Identify which cell holds the provided text, then report its [x, y] central coordinate. 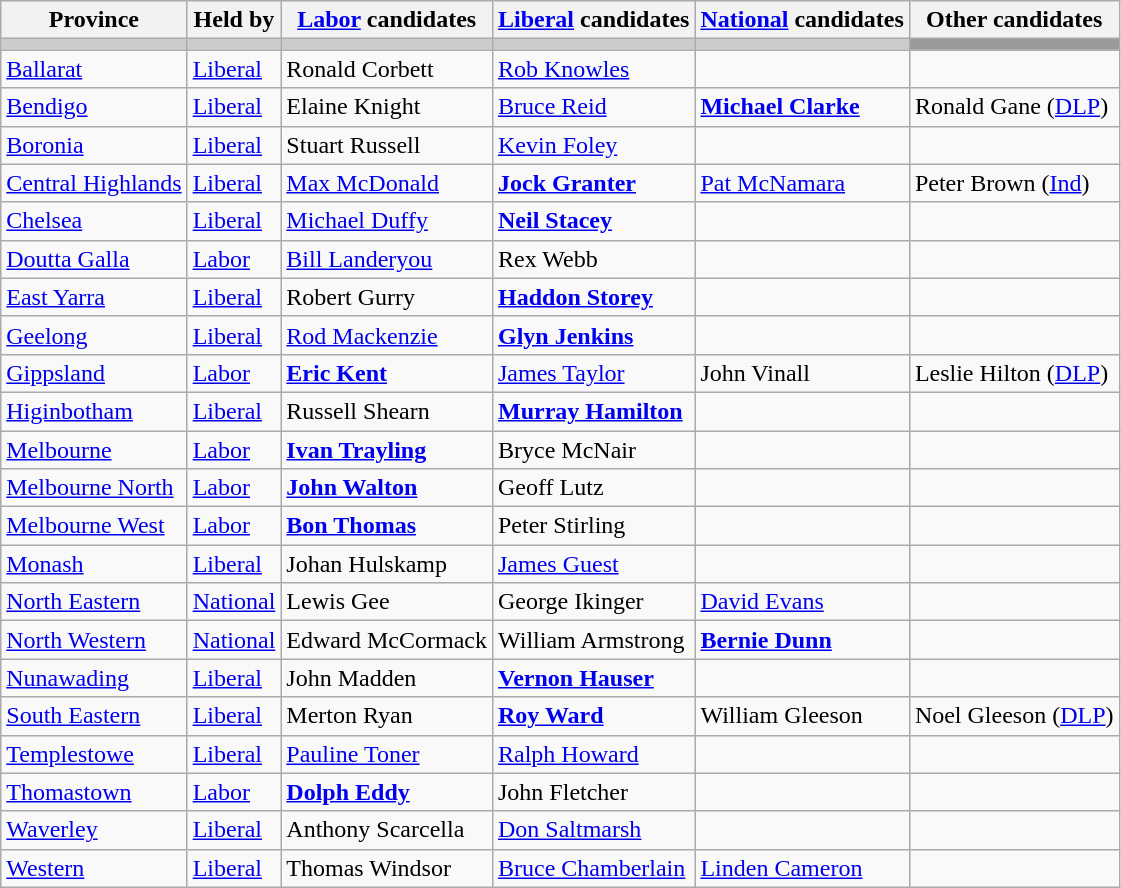
Geoff Lutz [593, 488]
Templestowe [94, 754]
Pat McNamara [802, 183]
John Madden [387, 678]
Other candidates [1014, 20]
Melbourne West [94, 526]
Elaine Knight [387, 107]
William Gleeson [802, 716]
Leslie Hilton (DLP) [1014, 373]
Ronald Corbett [387, 69]
Robert Gurry [387, 297]
Melbourne North [94, 488]
Max McDonald [387, 183]
Bruce Reid [593, 107]
Murray Hamilton [593, 411]
Roy Ward [593, 716]
Liberal candidates [593, 20]
Edward McCormack [387, 640]
Bernie Dunn [802, 640]
George Ikinger [593, 602]
Rex Webb [593, 259]
Central Highlands [94, 183]
Jock Granter [593, 183]
Peter Brown (Ind) [1014, 183]
Russell Shearn [387, 411]
Bill Landeryou [387, 259]
John Fletcher [593, 792]
Eric Kent [387, 373]
Higinbotham [94, 411]
Lewis Gee [387, 602]
Ralph Howard [593, 754]
Geelong [94, 335]
Rod Mackenzie [387, 335]
South Eastern [94, 716]
National candidates [802, 20]
Johan Hulskamp [387, 564]
Bendigo [94, 107]
Bon Thomas [387, 526]
William Armstrong [593, 640]
Neil Stacey [593, 221]
John Walton [387, 488]
Thomastown [94, 792]
North Western [94, 640]
Anthony Scarcella [387, 830]
Province [94, 20]
Kevin Foley [593, 145]
Monash [94, 564]
Dolph Eddy [387, 792]
James Taylor [593, 373]
Labor candidates [387, 20]
Ronald Gane (DLP) [1014, 107]
Thomas Windsor [387, 868]
Doutta Galla [94, 259]
Bryce McNair [593, 449]
Rob Knowles [593, 69]
Peter Stirling [593, 526]
John Vinall [802, 373]
Vernon Hauser [593, 678]
Western [94, 868]
Held by [234, 20]
Stuart Russell [387, 145]
Boronia [94, 145]
Don Saltmarsh [593, 830]
Gippsland [94, 373]
Ivan Trayling [387, 449]
Melbourne [94, 449]
David Evans [802, 602]
Nunawading [94, 678]
Linden Cameron [802, 868]
Michael Duffy [387, 221]
Bruce Chamberlain [593, 868]
Pauline Toner [387, 754]
Merton Ryan [387, 716]
Ballarat [94, 69]
Michael Clarke [802, 107]
Chelsea [94, 221]
Haddon Storey [593, 297]
Waverley [94, 830]
North Eastern [94, 602]
Noel Gleeson (DLP) [1014, 716]
Glyn Jenkins [593, 335]
James Guest [593, 564]
East Yarra [94, 297]
